From the cell containing the given text, extract its center point as [x, y] coordinate. 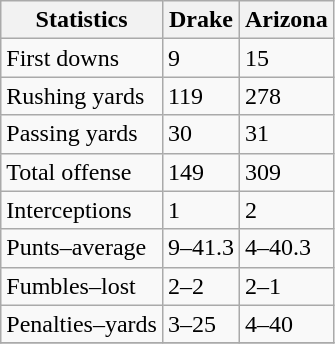
149 [200, 172]
Passing yards [82, 134]
278 [287, 96]
Statistics [82, 20]
Drake [200, 20]
15 [287, 58]
Fumbles–lost [82, 286]
First downs [82, 58]
2 [287, 210]
Total offense [82, 172]
309 [287, 172]
Penalties–yards [82, 324]
Arizona [287, 20]
4–40.3 [287, 248]
31 [287, 134]
30 [200, 134]
Rushing yards [82, 96]
1 [200, 210]
119 [200, 96]
2–2 [200, 286]
3–25 [200, 324]
2–1 [287, 286]
9–41.3 [200, 248]
4–40 [287, 324]
9 [200, 58]
Punts–average [82, 248]
Interceptions [82, 210]
